Capture the cell that displays the provided text and extract its [X, Y] central coordinate. 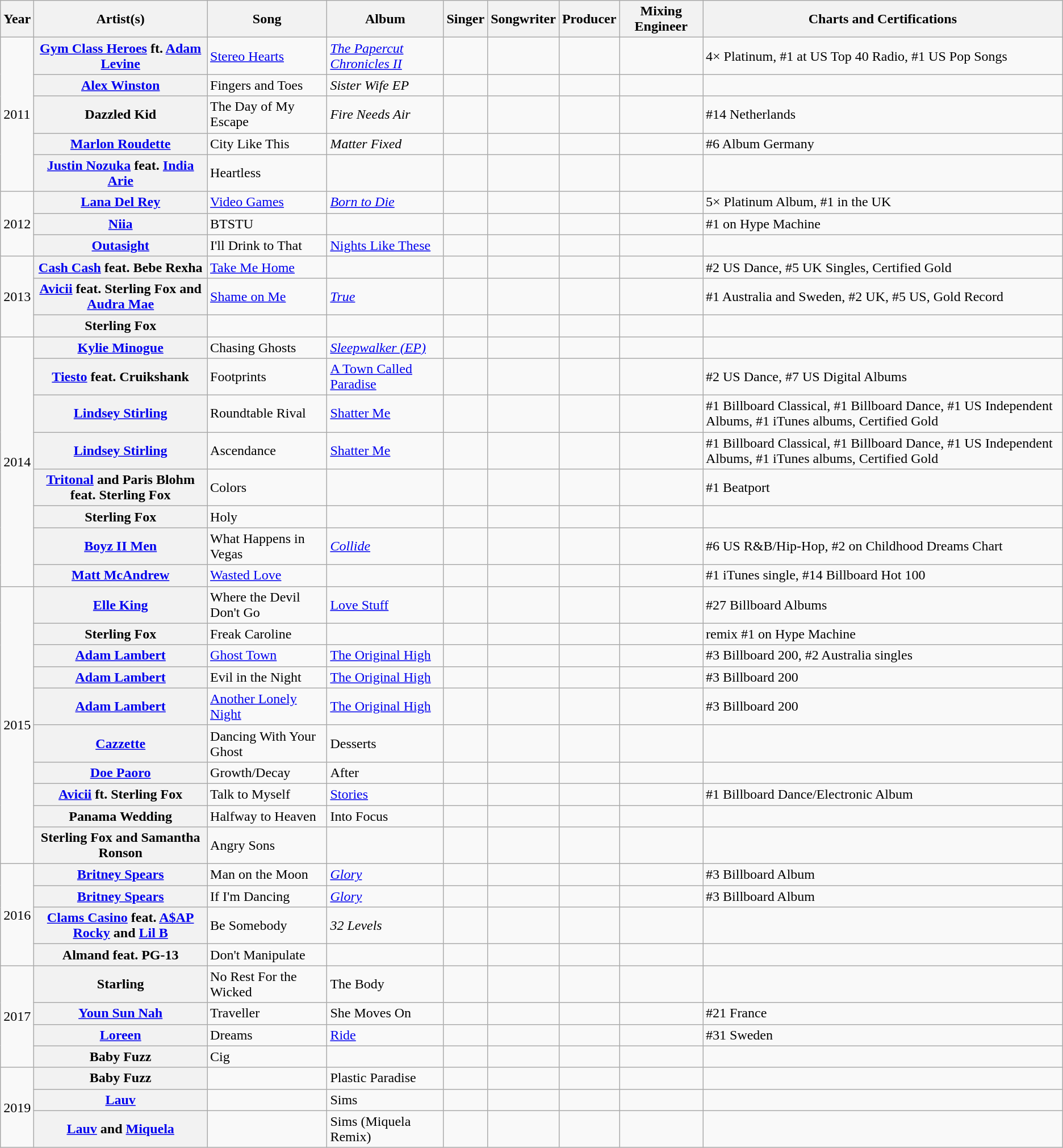
#31 Sweden [883, 1035]
Singer [466, 19]
Lauv [120, 1100]
Wasted Love [267, 575]
2013 [17, 297]
Fire Needs Air [385, 115]
Avicii ft. Sterling Fox [120, 794]
Sims [385, 1100]
Mixing Engineer [661, 19]
BTSTU [267, 224]
She Moves On [385, 1013]
Halfway to Heaven [267, 816]
The Body [385, 984]
Talk to Myself [267, 794]
The Papercut Chronicles II [385, 56]
2011 [17, 115]
Collide [385, 546]
#1 iTunes single, #14 Billboard Hot 100 [883, 575]
Songwriter [524, 19]
Lauv and Miquela [120, 1129]
#27 Billboard Albums [883, 604]
Be Somebody [267, 926]
Heartless [267, 173]
Sims (Miquela Remix) [385, 1129]
2019 [17, 1108]
Born to Die [385, 202]
Another Lonely Night [267, 707]
Doe Paoro [120, 773]
Sterling Fox and Samantha Ronson [120, 845]
Marlon Roudette [120, 144]
Chasing Ghosts [267, 347]
Year [17, 19]
Sleepwalker (EP) [385, 347]
Ghost Town [267, 656]
What Happens in Vegas [267, 546]
Nights Like These [385, 245]
Dancing With Your Ghost [267, 743]
Love Stuff [385, 604]
Album [385, 19]
#6 US R&B/Hip-Hop, #2 on Childhood Dreams Chart [883, 546]
Loreen [120, 1035]
Shame on Me [267, 297]
Video Games [267, 202]
Outasight [120, 245]
Where the Devil Don't Go [267, 604]
#21 France [883, 1013]
Take Me Home [267, 267]
Ascendance [267, 451]
4× Platinum, #1 at US Top 40 Radio, #1 US Pop Songs [883, 56]
5× Platinum Album, #1 in the UK [883, 202]
Producer [589, 19]
Song [267, 19]
Starling [120, 984]
32 Levels [385, 926]
2012 [17, 224]
Don't Manipulate [267, 955]
Cash Cash feat. Bebe Rexha [120, 267]
City Like This [267, 144]
Desserts [385, 743]
#2 US Dance, #7 US Digital Albums [883, 377]
#3 Billboard 200, #2 Australia singles [883, 656]
#2 US Dance, #5 UK Singles, Certified Gold [883, 267]
Artist(s) [120, 19]
Colors [267, 487]
Into Focus [385, 816]
2014 [17, 461]
Charts and Certifications [883, 19]
#14 Netherlands [883, 115]
Sister Wife EP [385, 85]
A Town Called Paradise [385, 377]
2016 [17, 915]
Roundtable Rival [267, 414]
If I'm Dancing [267, 896]
Dazzled Kid [120, 115]
#1 Billboard Dance/Electronic Album [883, 794]
#1 Beatport [883, 487]
Man on the Moon [267, 875]
Evil in the Night [267, 677]
Footprints [267, 377]
Youn Sun Nah [120, 1013]
Almand feat. PG-13 [120, 955]
Tiesto feat. Cruikshank [120, 377]
Cazzette [120, 743]
Matt McAndrew [120, 575]
Dreams [267, 1035]
Ride [385, 1035]
Kylie Minogue [120, 347]
Cig [267, 1057]
Matter Fixed [385, 144]
Stereo Hearts [267, 56]
Clams Casino feat. A$AP Rocky and Lil B [120, 926]
Alex Winston [120, 85]
Stories [385, 794]
After [385, 773]
Freak Caroline [267, 634]
Traveller [267, 1013]
#1 Australia and Sweden, #2 UK, #5 US, Gold Record [883, 297]
Avicii feat. Sterling Fox and Audra Mae [120, 297]
Panama Wedding [120, 816]
Boyz II Men [120, 546]
I'll Drink to That [267, 245]
Niia [120, 224]
Lana Del Rey [120, 202]
Angry Sons [267, 845]
True [385, 297]
#6 Album Germany [883, 144]
Tritonal and Paris Blohm feat. Sterling Fox [120, 487]
Holy [267, 517]
#1 on Hype Machine [883, 224]
remix #1 on Hype Machine [883, 634]
Fingers and Toes [267, 85]
Plastic Paradise [385, 1078]
2015 [17, 725]
Elle King [120, 604]
Justin Nozuka feat. India Arie [120, 173]
No Rest For the Wicked [267, 984]
The Day of My Escape [267, 115]
Growth/Decay [267, 773]
Gym Class Heroes ft. Adam Levine [120, 56]
2017 [17, 1017]
